Locate the cell with the specified text and output its (X, Y) center coordinate. 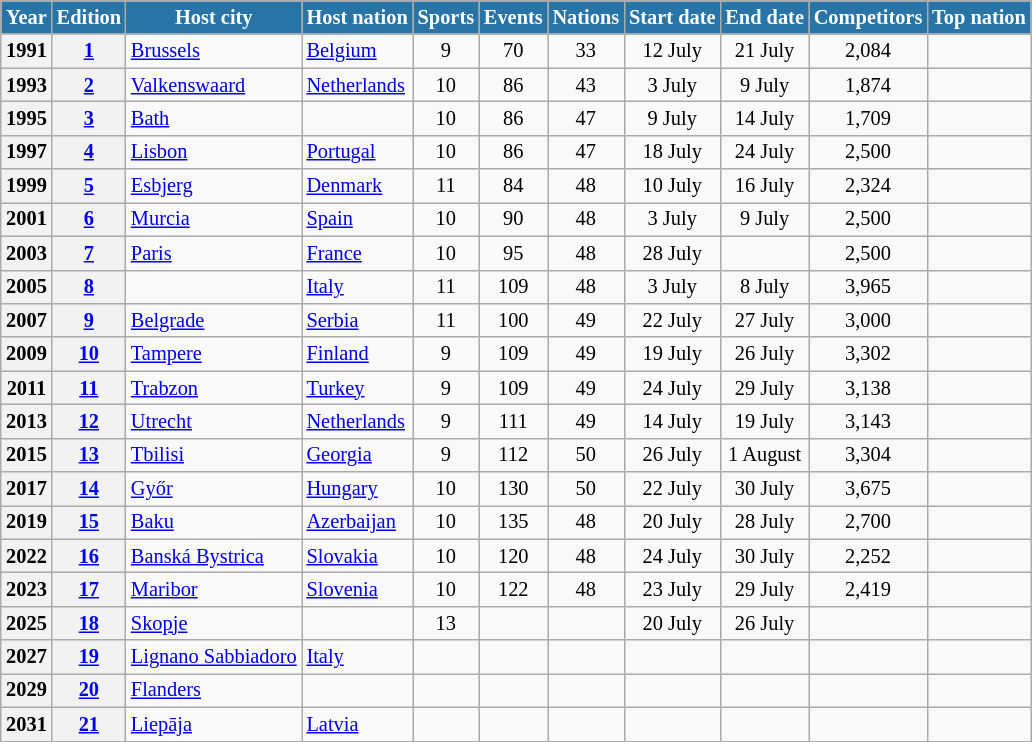
10 July (672, 186)
8 July (764, 287)
Lisbon (214, 152)
5 (89, 186)
84 (514, 186)
Bath (214, 118)
Esbjerg (214, 186)
20 (89, 690)
21 (89, 724)
Baku (214, 522)
Nations (586, 17)
21 July (764, 51)
130 (514, 489)
70 (514, 51)
2,419 (868, 589)
2005 (26, 287)
Banská Bystrica (214, 556)
100 (514, 320)
2029 (26, 690)
End date (764, 17)
Slovenia (358, 589)
Serbia (358, 320)
15 (89, 522)
3,304 (868, 455)
1,709 (868, 118)
3,675 (868, 489)
2009 (26, 354)
Events (514, 17)
Liepāja (214, 724)
France (358, 253)
2,324 (868, 186)
Győr (214, 489)
3,000 (868, 320)
18 (89, 623)
Host nation (358, 17)
16 July (764, 186)
16 (89, 556)
Latvia (358, 724)
33 (586, 51)
2011 (26, 388)
Azerbaijan (358, 522)
2023 (26, 589)
Trabzon (214, 388)
1,874 (868, 85)
112 (514, 455)
Flanders (214, 690)
3,138 (868, 388)
2 (89, 85)
135 (514, 522)
Tbilisi (214, 455)
2017 (26, 489)
43 (586, 85)
1993 (26, 85)
2031 (26, 724)
Lignano Sabbiadoro (214, 657)
2,252 (868, 556)
12 July (672, 51)
2022 (26, 556)
6 (89, 219)
Edition (89, 17)
2015 (26, 455)
111 (514, 421)
7 (89, 253)
2007 (26, 320)
3,302 (868, 354)
Hungary (358, 489)
95 (514, 253)
Spain (358, 219)
Slovakia (358, 556)
18 July (672, 152)
Paris (214, 253)
122 (514, 589)
Utrecht (214, 421)
2003 (26, 253)
1 (89, 51)
12 (89, 421)
Finland (358, 354)
2027 (26, 657)
2,084 (868, 51)
23 July (672, 589)
1 August (764, 455)
4 (89, 152)
Tampere (214, 354)
Start date (672, 17)
1999 (26, 186)
Top nation (979, 17)
Denmark (358, 186)
Georgia (358, 455)
Brussels (214, 51)
Murcia (214, 219)
Valkenswaard (214, 85)
Skopje (214, 623)
2013 (26, 421)
Host city (214, 17)
Maribor (214, 589)
27 July (764, 320)
Competitors (868, 17)
3 (89, 118)
90 (514, 219)
Belgium (358, 51)
14 (89, 489)
1991 (26, 51)
2019 (26, 522)
19 (89, 657)
Turkey (358, 388)
2,700 (868, 522)
120 (514, 556)
Sports (446, 17)
8 (89, 287)
1995 (26, 118)
3,143 (868, 421)
1997 (26, 152)
Belgrade (214, 320)
17 (89, 589)
2001 (26, 219)
3,965 (868, 287)
2025 (26, 623)
Portugal (358, 152)
Year (26, 17)
